From the cell containing the given text, extract its center point as (X, Y) coordinate. 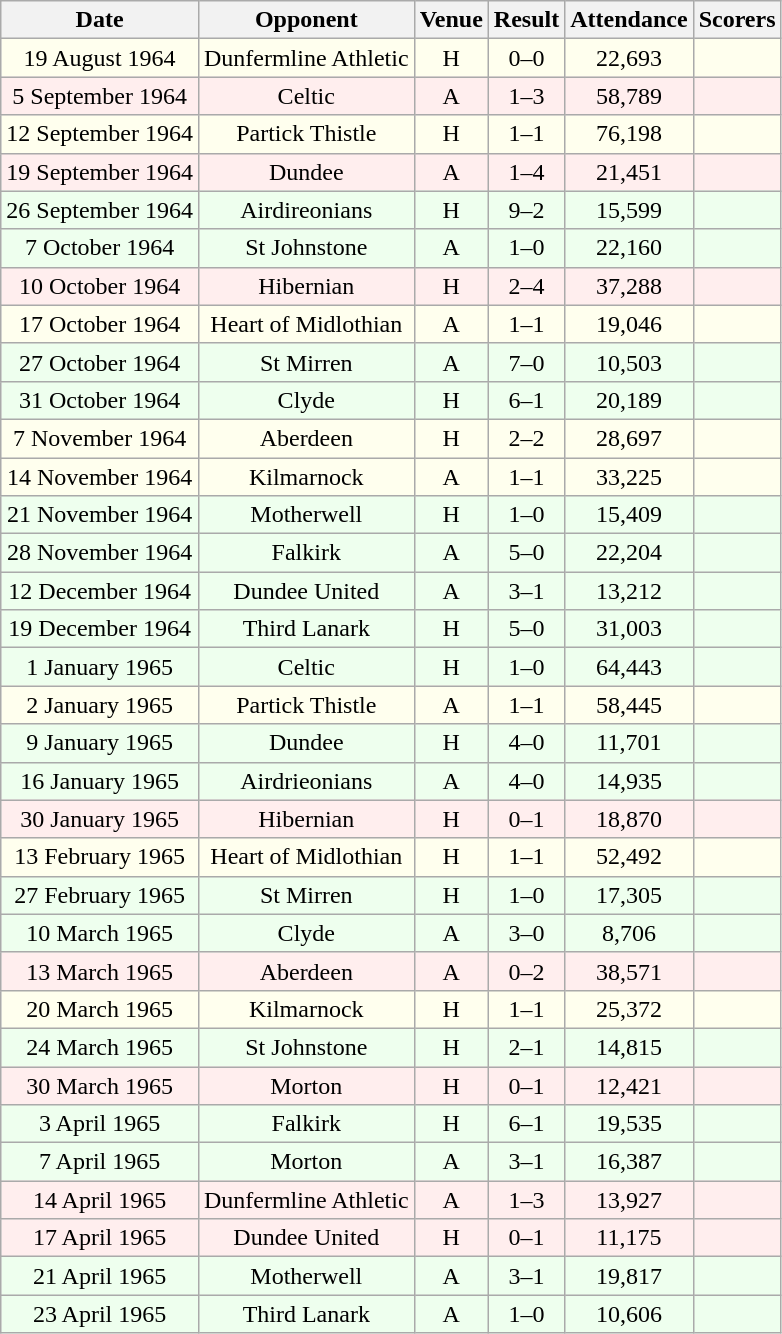
18,870 (629, 819)
3 April 1965 (100, 1124)
76,198 (629, 134)
Date (100, 20)
9–2 (526, 210)
31 October 1964 (100, 400)
33,225 (629, 477)
8,706 (629, 933)
1–4 (526, 172)
22,693 (629, 58)
Opponent (306, 20)
Venue (451, 20)
7 October 1964 (100, 248)
12 September 1964 (100, 134)
11,175 (629, 1238)
21 April 1965 (100, 1276)
12,421 (629, 1085)
15,409 (629, 515)
Scorers (737, 20)
1 January 1965 (100, 667)
27 February 1965 (100, 895)
7 November 1964 (100, 438)
12 December 1964 (100, 591)
2–2 (526, 438)
37,288 (629, 286)
2–4 (526, 286)
16 January 1965 (100, 781)
13 March 1965 (100, 971)
30 March 1965 (100, 1085)
14 April 1965 (100, 1200)
16,387 (629, 1162)
19 September 1964 (100, 172)
23 April 1965 (100, 1314)
17 October 1964 (100, 324)
19,046 (629, 324)
13,212 (629, 591)
7–0 (526, 362)
10,606 (629, 1314)
9 January 1965 (100, 743)
15,599 (629, 210)
22,204 (629, 553)
14,935 (629, 781)
19 December 1964 (100, 629)
58,445 (629, 705)
14 November 1964 (100, 477)
11,701 (629, 743)
30 January 1965 (100, 819)
0–2 (526, 971)
7 April 1965 (100, 1162)
Attendance (629, 20)
13,927 (629, 1200)
31,003 (629, 629)
24 March 1965 (100, 1047)
52,492 (629, 857)
2 January 1965 (100, 705)
21 November 1964 (100, 515)
21,451 (629, 172)
20 March 1965 (100, 1009)
25,372 (629, 1009)
10,503 (629, 362)
2–1 (526, 1047)
27 October 1964 (100, 362)
17,305 (629, 895)
Airdireonians (306, 210)
22,160 (629, 248)
64,443 (629, 667)
14,815 (629, 1047)
0–0 (526, 58)
20,189 (629, 400)
17 April 1965 (100, 1238)
26 September 1964 (100, 210)
19 August 1964 (100, 58)
58,789 (629, 96)
19,535 (629, 1124)
3–0 (526, 933)
10 October 1964 (100, 286)
19,817 (629, 1276)
5 September 1964 (100, 96)
28,697 (629, 438)
Airdrieonians (306, 781)
13 February 1965 (100, 857)
10 March 1965 (100, 933)
Result (526, 20)
28 November 1964 (100, 553)
38,571 (629, 971)
